For the text-containing cell, return its midpoint in (X, Y) coordinate format. 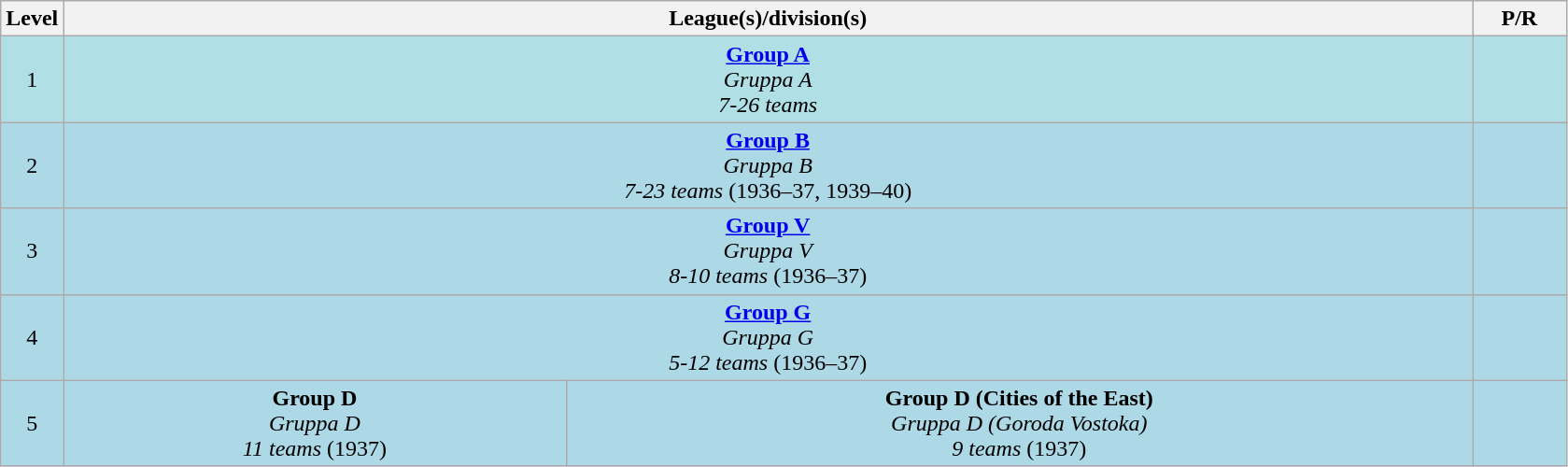
3 (32, 251)
Group D (Cities of the East) Gruppa D (Goroda Vostoka)9 teams (1937) (1019, 423)
5 (32, 423)
Group V Gruppa V8-10 teams (1936–37) (768, 251)
1 (32, 79)
Group D Gruppa D11 teams (1937) (315, 423)
4 (32, 337)
Level (32, 19)
2 (32, 165)
Group G Gruppa G5-12 teams (1936–37) (768, 337)
Group BGruppa B7-23 teams (1936–37, 1939–40) (768, 165)
P/R (1520, 19)
League(s)/division(s) (768, 19)
Group AGruppa A7-26 teams (768, 79)
